Pinpoint the cell where the given text exists, returning its (x, y) midpoint coordinate. 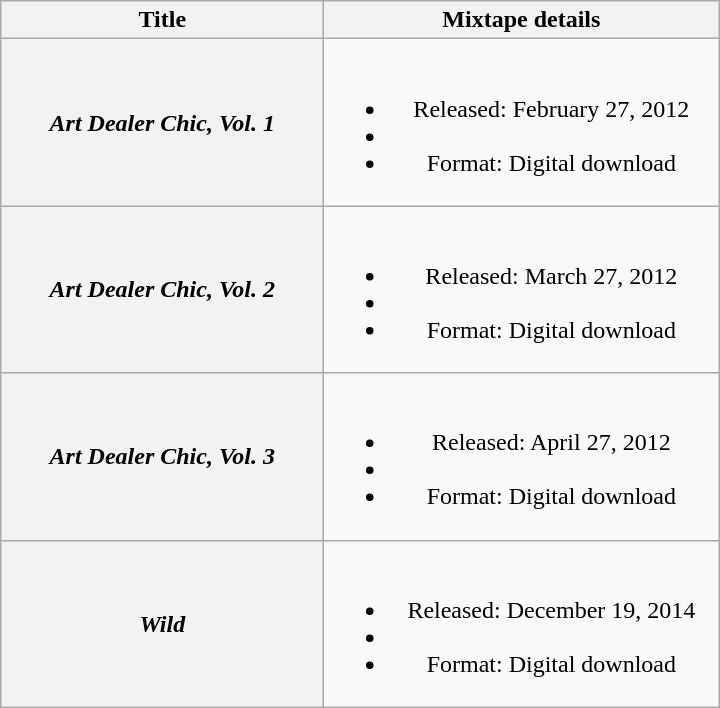
Released: December 19, 2014Format: Digital download (522, 624)
Mixtape details (522, 20)
Released: February 27, 2012Format: Digital download (522, 122)
Wild (162, 624)
Art Dealer Chic, Vol. 3 (162, 456)
Art Dealer Chic, Vol. 1 (162, 122)
Title (162, 20)
Released: March 27, 2012Format: Digital download (522, 290)
Art Dealer Chic, Vol. 2 (162, 290)
Released: April 27, 2012Format: Digital download (522, 456)
